Return (X, Y) of the center of cell containing provided text 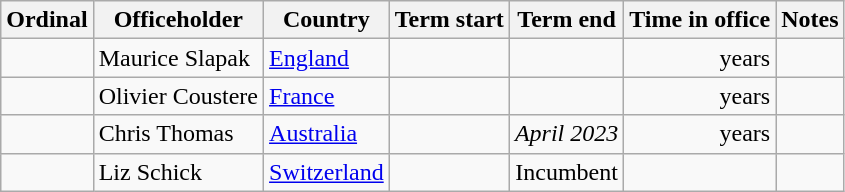
Australia (327, 134)
Time in office (700, 20)
Country (327, 20)
France (327, 96)
Incumbent (566, 172)
Maurice Slapak (178, 58)
Ordinal (47, 20)
Officeholder (178, 20)
April 2023 (566, 134)
Liz Schick (178, 172)
Term end (566, 20)
England (327, 58)
Olivier Coustere (178, 96)
Notes (810, 20)
Term start (449, 20)
Switzerland (327, 172)
Chris Thomas (178, 134)
